Return (x, y) of the center of cell containing provided text 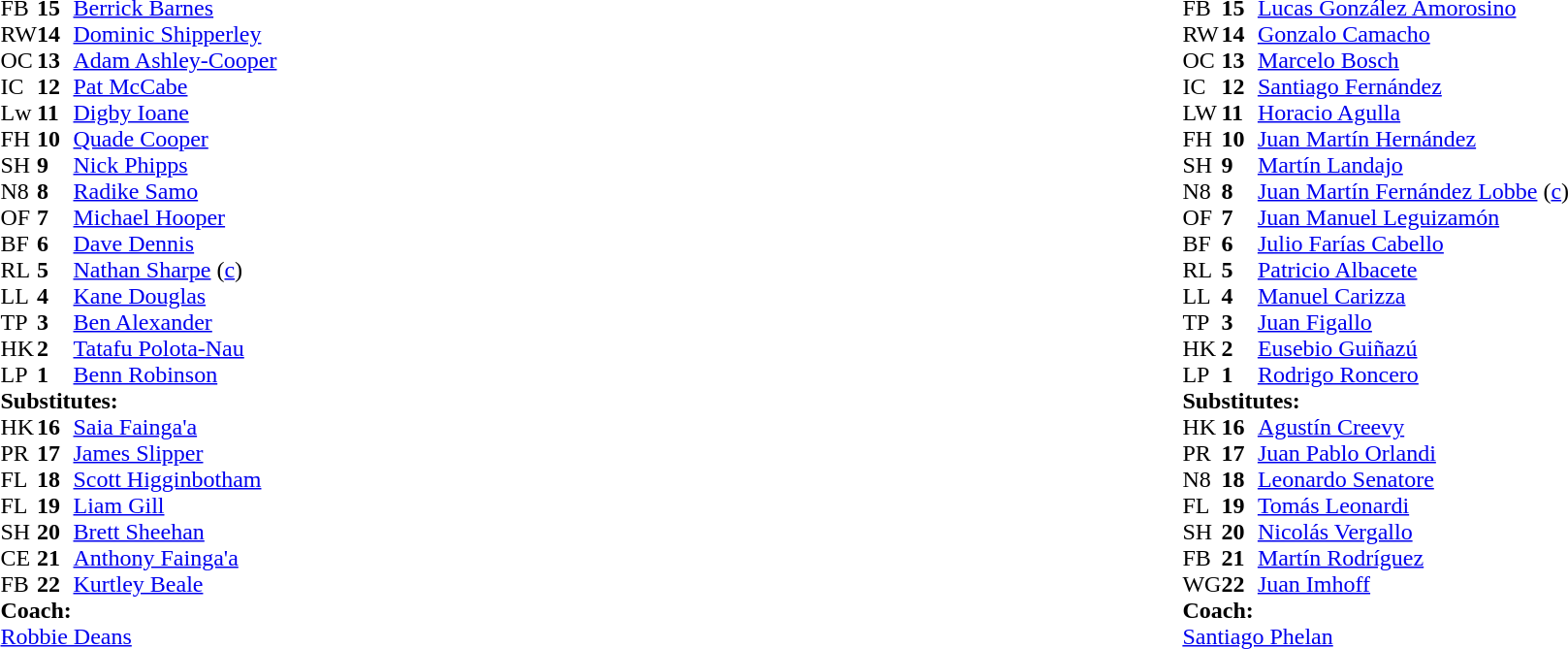
WG (1201, 584)
Nick Phipps (176, 165)
Kane Douglas (176, 297)
Coach: (138, 611)
Robbie Deans (138, 636)
Benn Robinson (176, 374)
Lw (18, 113)
James Slipper (176, 454)
CE (18, 559)
Tatafu Polota-Nau (176, 349)
Liam Gill (176, 506)
Scott Higginbotham (176, 479)
LW (1201, 113)
Adam Ashley-Cooper (176, 60)
Kurtley Beale (176, 584)
Radike Samo (176, 192)
Brett Sheehan (176, 532)
Dominic Shipperley (176, 35)
Anthony Fainga'a (176, 559)
Pat McCabe (176, 87)
Saia Fainga'a (176, 427)
Dave Dennis (176, 244)
Digby Ioane (176, 113)
Nathan Sharpe (c) (176, 270)
Substitutes: (138, 402)
Michael Hooper (176, 217)
Quade Cooper (176, 140)
Ben Alexander (176, 322)
